Detect which cell encompasses the target text, then output its (X, Y) center coordinate. 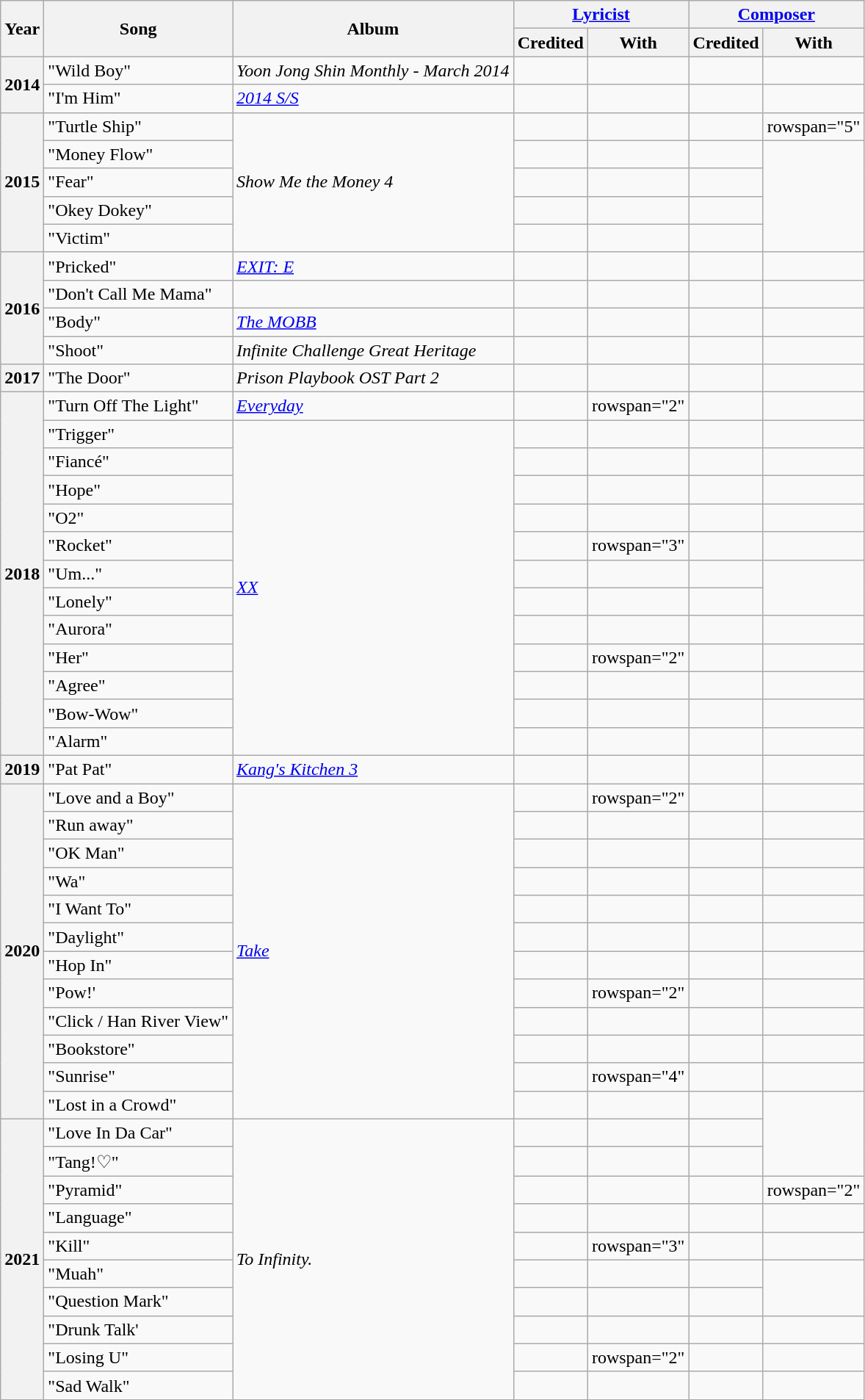
"Trigger" (138, 434)
2021 (22, 1259)
"Language" (138, 1218)
"Kill" (138, 1246)
2015 (22, 182)
"Question Mark" (138, 1302)
"Body" (138, 322)
"Wild Boy" (138, 71)
"Drunk Talk' (138, 1329)
"Muah" (138, 1274)
"Run away" (138, 826)
"Alarm" (138, 741)
"I'm Him" (138, 98)
Infinite Challenge Great Heritage (373, 350)
Everyday (373, 406)
2017 (22, 378)
"Hop In" (138, 965)
Album (373, 29)
2020 (22, 950)
"Turn Off The Light" (138, 406)
"Fiancé" (138, 462)
2014 (22, 84)
"Tang!♡" (138, 1161)
"Lonely" (138, 602)
Year (22, 29)
"Pricked" (138, 266)
Take (373, 950)
Composer (777, 15)
rowspan="4" (638, 1077)
"I Want To" (138, 909)
"Fear" (138, 182)
EXIT: E (373, 266)
"Agree" (138, 685)
"Aurora" (138, 629)
Prison Playbook OST Part 2 (373, 378)
Lyricist (601, 15)
2019 (22, 769)
"Losing U" (138, 1357)
Song (138, 29)
"Um..." (138, 574)
"OK Man" (138, 854)
"Sad Walk" (138, 1385)
rowspan="5" (814, 126)
"Money Flow" (138, 154)
"Lost in a Crowd" (138, 1105)
"Pat Pat" (138, 769)
"Victim" (138, 238)
"Sunrise" (138, 1077)
To Infinity. (373, 1259)
"Rocket" (138, 546)
"Love In Da Car" (138, 1133)
2016 (22, 308)
"Click / Han River View" (138, 1021)
XX (373, 588)
"Turtle Ship" (138, 126)
Yoon Jong Shin Monthly - March 2014 (373, 71)
"Hope" (138, 490)
"O2" (138, 518)
"Her" (138, 657)
"Don't Call Me Mama" (138, 294)
"Bookstore" (138, 1049)
2014 S/S (373, 98)
"Pow!' (138, 993)
"Shoot" (138, 350)
"Daylight" (138, 937)
The MOBB (373, 322)
Kang's Kitchen 3 (373, 769)
"Love and a Boy" (138, 797)
"Pyramid" (138, 1190)
"The Door" (138, 378)
"Okey Dokey" (138, 210)
Show Me the Money 4 (373, 182)
"Bow-Wow" (138, 713)
"Wa" (138, 881)
2018 (22, 574)
